Detect which cell encompasses the target text, then output its (x, y) center coordinate. 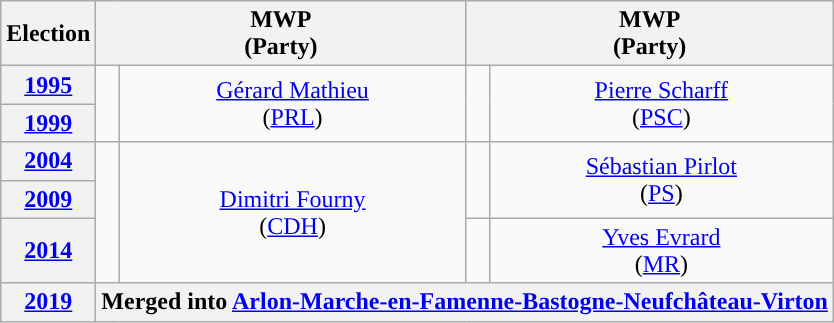
2019 (48, 302)
Merged into Arlon-Marche-en-Famenne-Bastogne-Neufchâteau-Virton (465, 302)
Yves Evrard(MR) (661, 250)
Sébastian Pirlot(PS) (661, 180)
Dimitri Fourny(CDH) (292, 212)
1995 (48, 85)
Pierre Scharff(PSC) (661, 104)
2014 (48, 250)
2009 (48, 199)
1999 (48, 123)
Gérard Mathieu(PRL) (292, 104)
Election (48, 34)
2004 (48, 161)
